For the text-containing cell, return its midpoint in [X, Y] coordinate format. 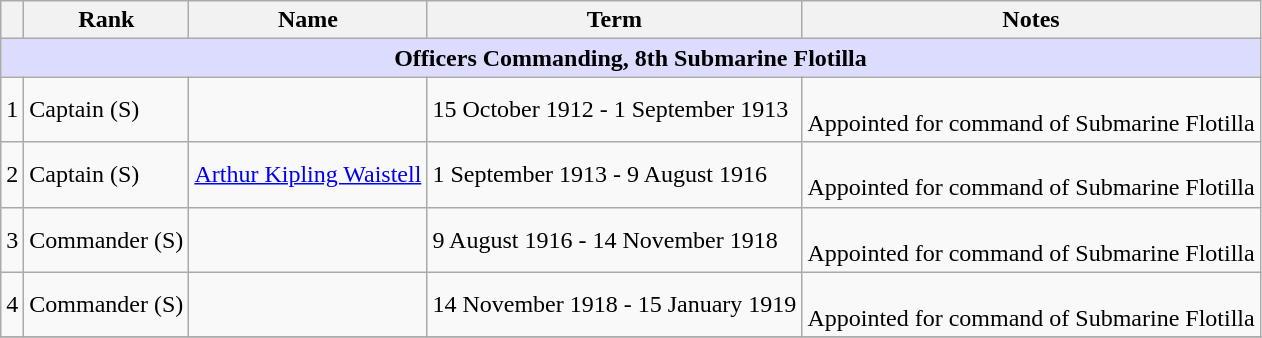
Rank [106, 20]
Officers Commanding, 8th Submarine Flotilla [630, 58]
9 August 1916 - 14 November 1918 [614, 240]
3 [12, 240]
Arthur Kipling Waistell [308, 174]
1 [12, 110]
15 October 1912 - 1 September 1913 [614, 110]
1 September 1913 - 9 August 1916 [614, 174]
Name [308, 20]
Notes [1031, 20]
2 [12, 174]
14 November 1918 - 15 January 1919 [614, 304]
4 [12, 304]
Term [614, 20]
